Extract the (X, Y) coordinate from the center of the cell holding the provided text.  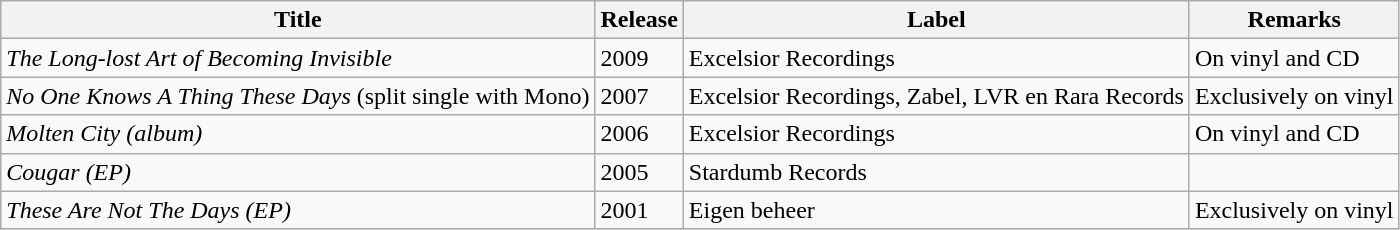
Title (298, 20)
Excelsior Recordings, Zabel, LVR en Rara Records (936, 96)
2009 (639, 58)
Stardumb Records (936, 172)
Label (936, 20)
Remarks (1294, 20)
Eigen beheer (936, 210)
Cougar (EP) (298, 172)
The Long-lost Art of Becoming Invisible (298, 58)
No One Knows A Thing These Days (split single with Mono) (298, 96)
2006 (639, 134)
2005 (639, 172)
These Are Not The Days (EP) (298, 210)
2001 (639, 210)
Release (639, 20)
Molten City (album) (298, 134)
2007 (639, 96)
